Extract the [x, y] coordinate from the center of the cell holding the provided text.  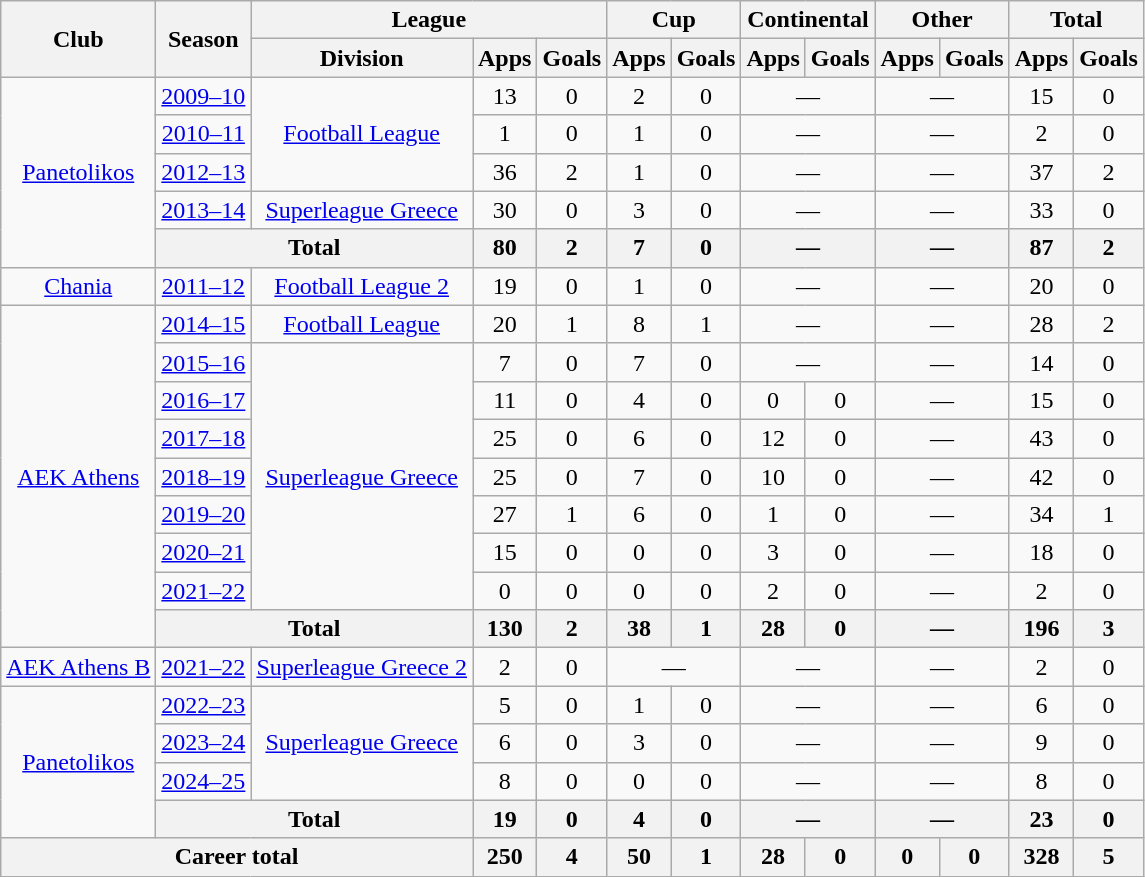
37 [1041, 172]
50 [639, 857]
Superleague Greece 2 [362, 667]
2019–20 [204, 515]
2012–13 [204, 172]
30 [504, 210]
12 [773, 438]
10 [773, 477]
2009–10 [204, 96]
2018–19 [204, 477]
2013–14 [204, 210]
27 [504, 515]
2017–18 [204, 438]
36 [504, 172]
2011–12 [204, 286]
Club [78, 39]
250 [504, 857]
34 [1041, 515]
80 [504, 248]
Other [942, 20]
2023–24 [204, 743]
196 [1041, 629]
2020–21 [204, 553]
Season [204, 39]
Football League 2 [362, 286]
14 [1041, 362]
Career total [237, 857]
Division [362, 58]
League [429, 20]
33 [1041, 210]
23 [1041, 819]
AEK Athens [78, 476]
11 [504, 400]
2024–25 [204, 781]
Chania [78, 286]
2010–11 [204, 134]
AEK Athens B [78, 667]
42 [1041, 477]
328 [1041, 857]
2014–15 [204, 324]
2015–16 [204, 362]
9 [1041, 743]
87 [1041, 248]
43 [1041, 438]
Continental [808, 20]
Cup [674, 20]
18 [1041, 553]
2016–17 [204, 400]
38 [639, 629]
13 [504, 96]
130 [504, 629]
2022–23 [204, 705]
